Search for the cell housing the specified text and yield its [X, Y] center coordinate. 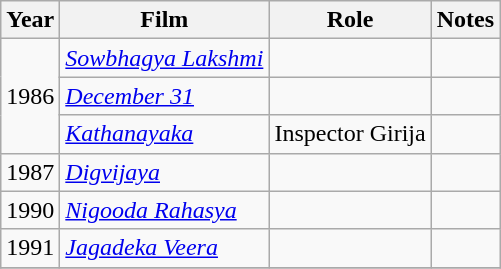
Year [30, 20]
Kathanayaka [164, 134]
Notes [465, 20]
Jagadeka Veera [164, 248]
1987 [30, 172]
Role [350, 20]
Nigooda Rahasya [164, 210]
December 31 [164, 96]
Film [164, 20]
Inspector Girija [350, 134]
1991 [30, 248]
1986 [30, 96]
Sowbhagya Lakshmi [164, 58]
Digvijaya [164, 172]
1990 [30, 210]
